Identify which cell holds the provided text, then report its (X, Y) central coordinate. 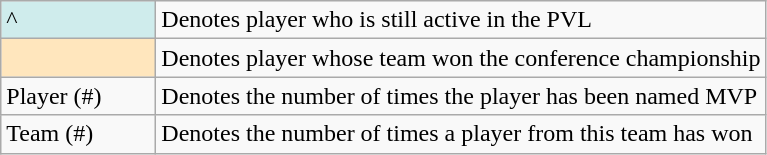
Denotes player who is still active in the PVL (461, 20)
Denotes the number of times the player has been named MVP (461, 96)
Team (#) (78, 134)
Player (#) (78, 96)
Denotes player whose team won the conference championship (461, 58)
^ (78, 20)
Denotes the number of times a player from this team has won (461, 134)
